Return [x, y] of the center of cell containing provided text 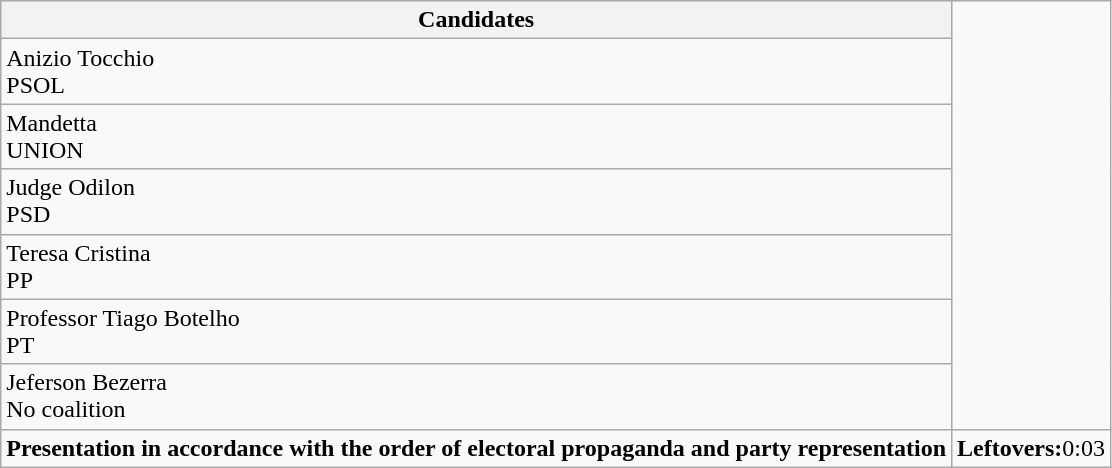
Anizio TocchioPSOL [476, 72]
Presentation in accordance with the order of electoral propaganda and party representation [476, 448]
Teresa CristinaPP [476, 266]
Leftovers:0:03 [1032, 448]
Jeferson BezerraNo coalition [476, 396]
Professor Tiago BotelhoPT [476, 332]
MandettaUNION [476, 136]
Judge OdilonPSD [476, 202]
Candidates [476, 20]
